Identify which cell holds the provided text, then report its [x, y] central coordinate. 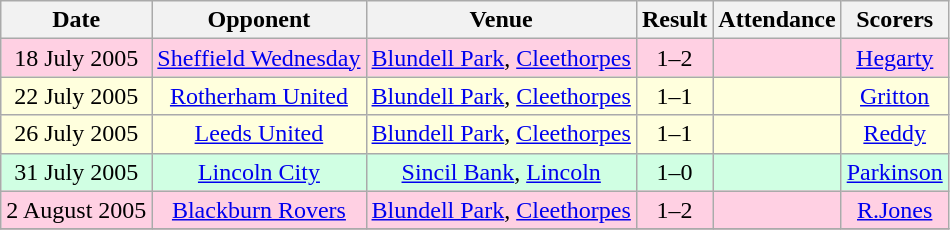
Result [674, 20]
Leeds United [259, 134]
18 July 2005 [76, 58]
Parkinson [894, 172]
Date [76, 20]
26 July 2005 [76, 134]
1–0 [674, 172]
Sincil Bank, Lincoln [501, 172]
Sheffield Wednesday [259, 58]
Opponent [259, 20]
Venue [501, 20]
31 July 2005 [76, 172]
Scorers [894, 20]
Reddy [894, 134]
Rotherham United [259, 96]
Hegarty [894, 58]
Blackburn Rovers [259, 210]
R.Jones [894, 210]
Attendance [777, 20]
Lincoln City [259, 172]
Gritton [894, 96]
22 July 2005 [76, 96]
2 August 2005 [76, 210]
